Find where the given text appears and provide that cell's center as (x, y) coordinate. 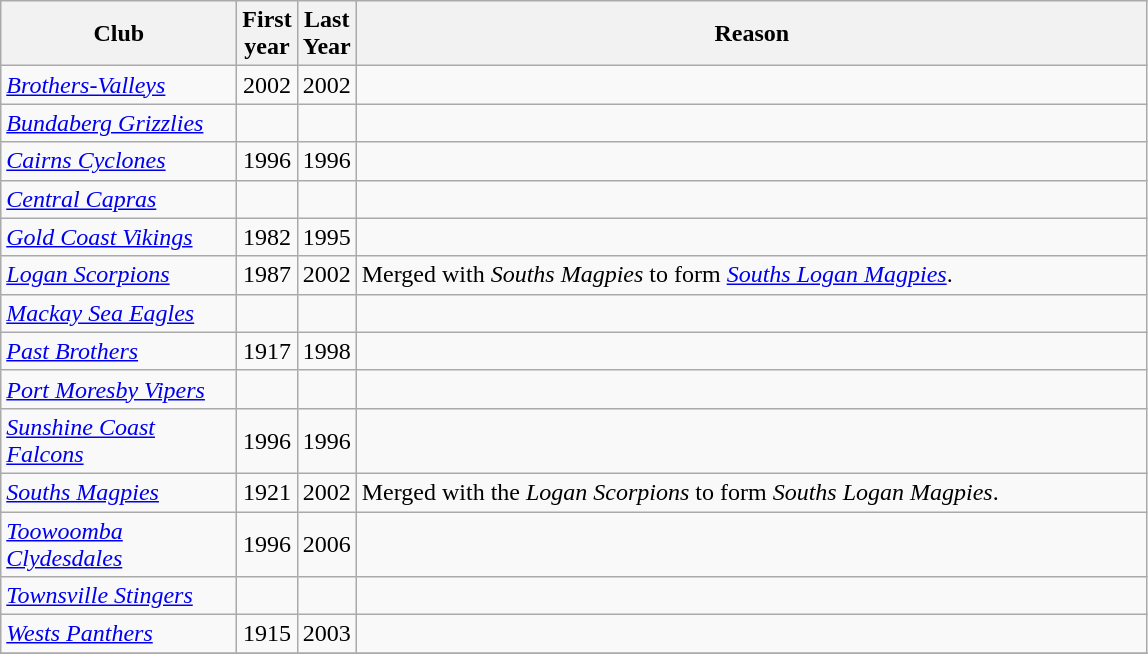
Sunshine Coast Falcons (119, 440)
1921 (267, 492)
2003 (326, 634)
Wests Panthers (119, 634)
Cairns Cyclones (119, 161)
1987 (267, 275)
Townsville Stingers (119, 596)
First year (267, 34)
2006 (326, 544)
1982 (267, 237)
Club (119, 34)
Logan Scorpions (119, 275)
Merged with the Logan Scorpions to form Souths Logan Magpies. (752, 492)
Merged with Souths Magpies to form Souths Logan Magpies. (752, 275)
Last Year (326, 34)
Port Moresby Vipers (119, 389)
Bundaberg Grizzlies (119, 123)
Past Brothers (119, 351)
1998 (326, 351)
1995 (326, 237)
Central Capras (119, 199)
Brothers-Valleys (119, 85)
Gold Coast Vikings (119, 237)
Souths Magpies (119, 492)
1915 (267, 634)
Toowoomba Clydesdales (119, 544)
Mackay Sea Eagles (119, 313)
1917 (267, 351)
Reason (752, 34)
